Capture the cell that displays the provided text and extract its [X, Y] central coordinate. 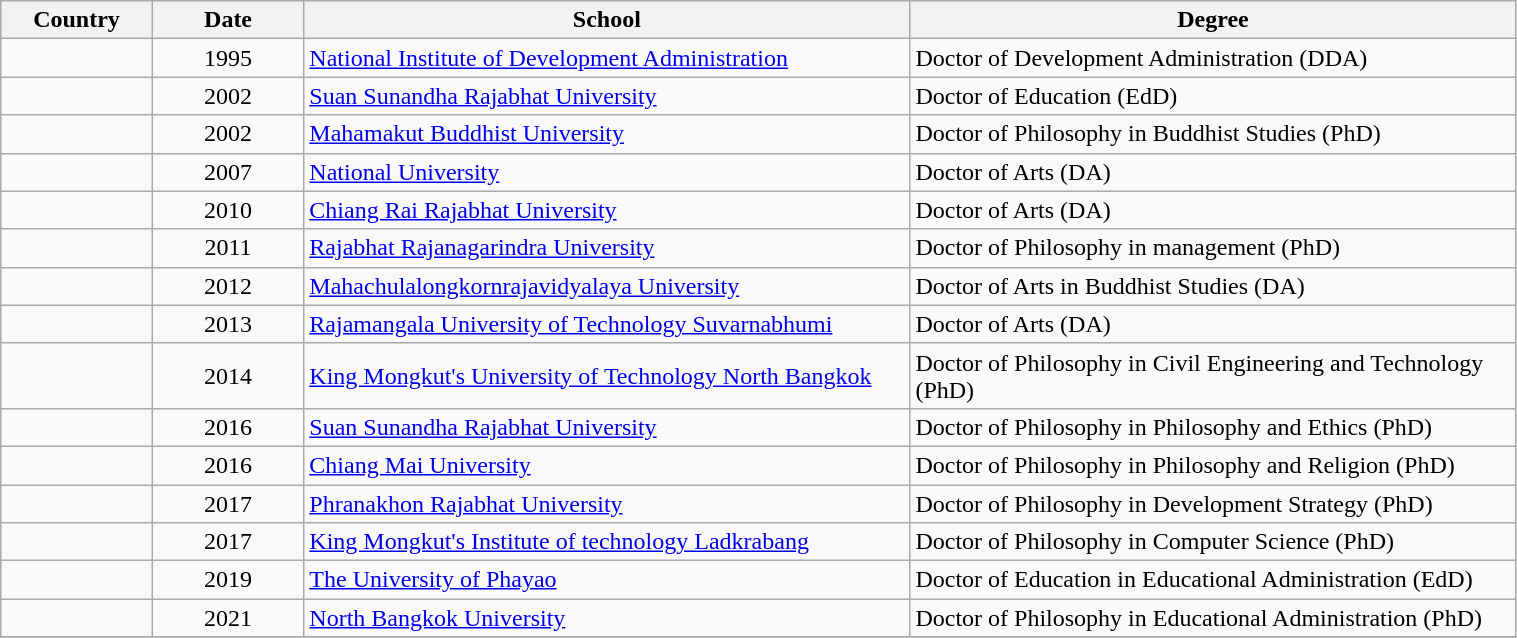
Doctor of Philosophy in Philosophy and Ethics (PhD) [1213, 427]
North Bangkok University [607, 618]
Doctor of Education in Educational Administration (EdD) [1213, 580]
Doctor of Philosophy in Buddhist Studies (PhD) [1213, 134]
2014 [228, 376]
Doctor of Education (EdD) [1213, 96]
Chiang Rai Rajabhat University [607, 210]
2007 [228, 172]
Country [77, 20]
Doctor of Philosophy in Computer Science (PhD) [1213, 542]
Mahamakut Buddhist University [607, 134]
Phranakhon Rajabhat University [607, 503]
Doctor of Philosophy in Development Strategy (PhD) [1213, 503]
National University [607, 172]
National Institute of Development Administration [607, 58]
Doctor of Development Administration (DDA) [1213, 58]
Date [228, 20]
Doctor of Arts in Buddhist Studies (DA) [1213, 286]
Degree [1213, 20]
2019 [228, 580]
King Mongkut's University of Technology North Bangkok [607, 376]
Doctor of Philosophy in Educational Administration (PhD) [1213, 618]
School [607, 20]
Chiang Mai University [607, 465]
Doctor of Philosophy in management (PhD) [1213, 248]
Mahachulalongkornrajavidyalaya University [607, 286]
2021 [228, 618]
2011 [228, 248]
King Mongkut's Institute of technology Ladkrabang [607, 542]
Doctor of Philosophy in Philosophy and Religion (PhD) [1213, 465]
Rajamangala University of Technology Suvarnabhumi [607, 324]
The University of Phayao [607, 580]
2010 [228, 210]
1995 [228, 58]
2012 [228, 286]
Rajabhat Rajanagarindra University [607, 248]
Doctor of Philosophy in Civil Engineering and Technology (PhD) [1213, 376]
2013 [228, 324]
